For the text-containing cell, return its midpoint in (X, Y) coordinate format. 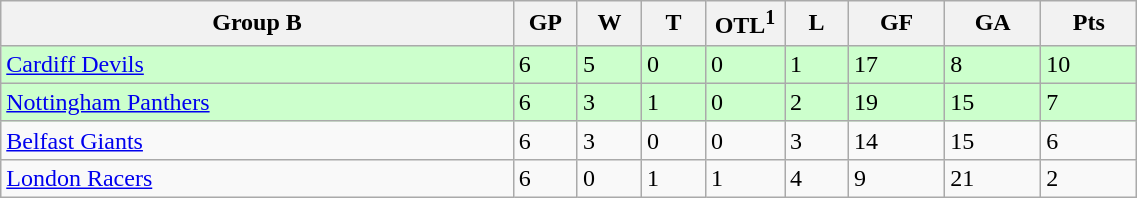
8 (993, 64)
7 (1089, 102)
21 (993, 178)
Group B (258, 24)
T (673, 24)
4 (816, 178)
Pts (1089, 24)
5 (609, 64)
GP (545, 24)
OTL1 (744, 24)
Belfast Giants (258, 140)
9 (897, 178)
L (816, 24)
London Racers (258, 178)
Cardiff Devils (258, 64)
14 (897, 140)
10 (1089, 64)
GF (897, 24)
19 (897, 102)
GA (993, 24)
17 (897, 64)
Nottingham Panthers (258, 102)
W (609, 24)
